Extract the [x, y] coordinate from the center of the cell holding the provided text.  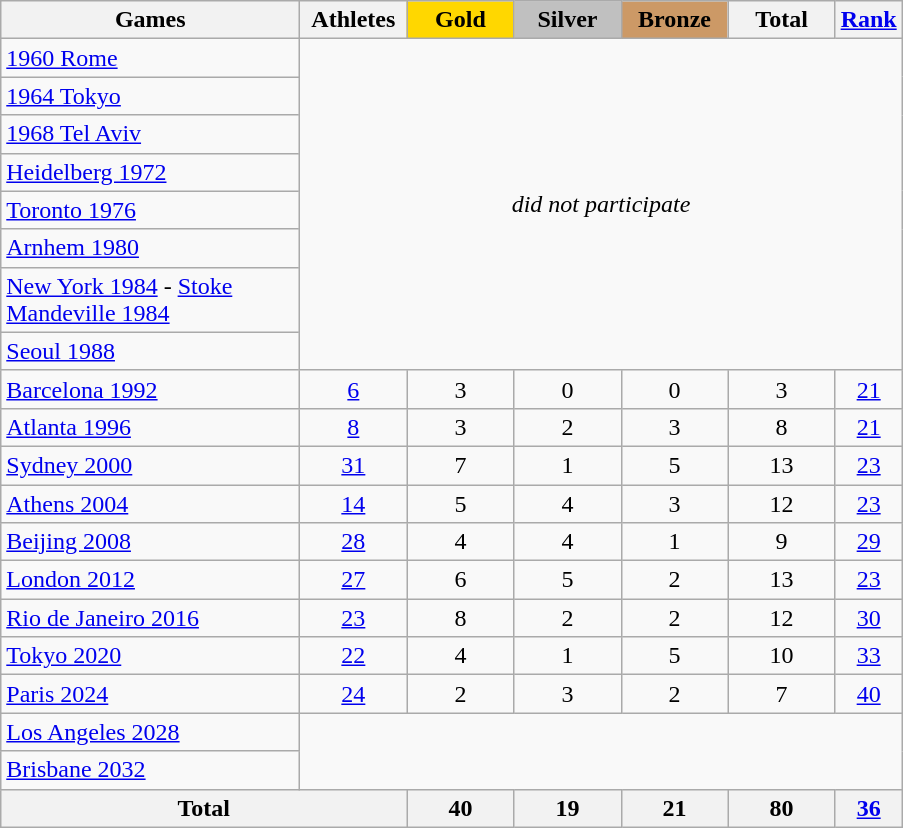
Games [150, 20]
Gold [460, 20]
80 [782, 808]
28 [354, 542]
14 [354, 503]
1964 Tokyo [150, 96]
22 [354, 656]
31 [354, 465]
Bronze [674, 20]
27 [354, 580]
Rio de Janeiro 2016 [150, 618]
Silver [568, 20]
1960 Rome [150, 58]
30 [868, 618]
33 [868, 656]
London 2012 [150, 580]
36 [868, 808]
Atlanta 1996 [150, 427]
Heidelberg 1972 [150, 172]
Athens 2004 [150, 503]
Arnhem 1980 [150, 248]
Rank [868, 20]
Toronto 1976 [150, 210]
19 [568, 808]
Sydney 2000 [150, 465]
Seoul 1988 [150, 351]
New York 1984 - Stoke Mandeville 1984 [150, 300]
Tokyo 2020 [150, 656]
Paris 2024 [150, 694]
Athletes [354, 20]
24 [354, 694]
1968 Tel Aviv [150, 134]
10 [782, 656]
Beijing 2008 [150, 542]
Los Angeles 2028 [150, 732]
9 [782, 542]
did not participate [601, 205]
Barcelona 1992 [150, 389]
29 [868, 542]
Brisbane 2032 [150, 770]
